Provide the [x, y] coordinate of the cell's center where the given text is located.  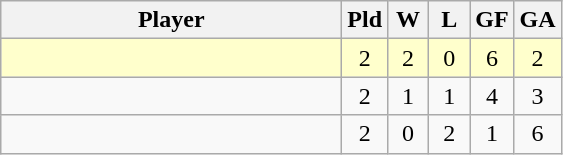
L [450, 20]
Player [172, 20]
GF [492, 20]
4 [492, 96]
Pld [365, 20]
GA [538, 20]
W [408, 20]
3 [538, 96]
